Determine the (X, Y) coordinate at the center of the cell enclosing the given text.  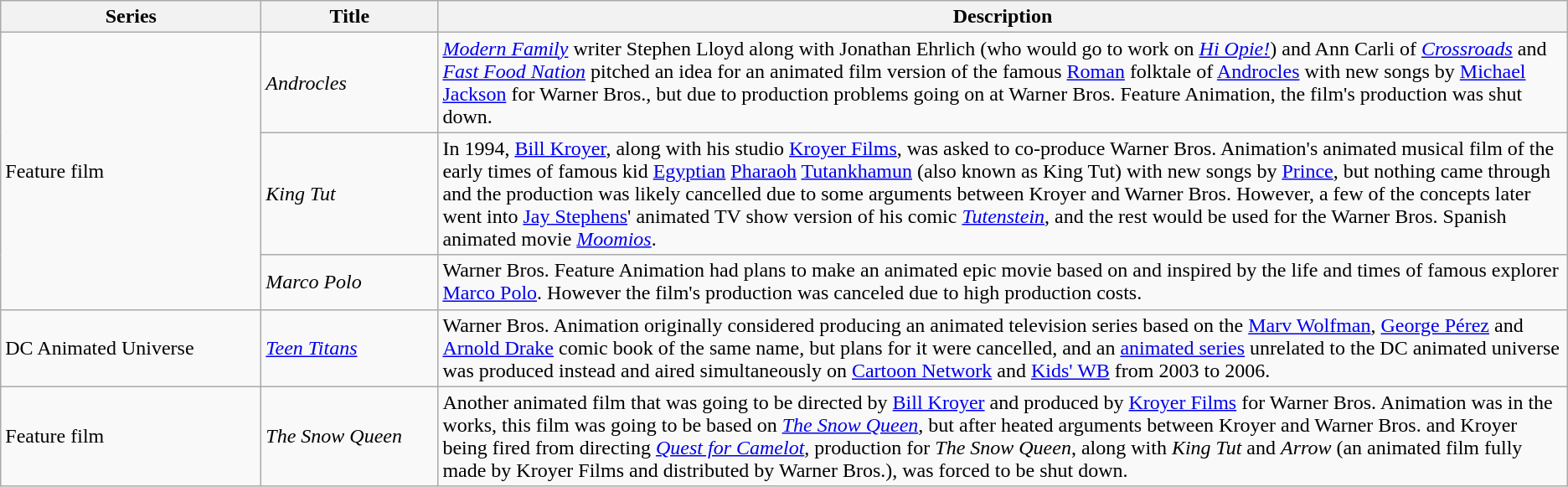
DC Animated Universe (131, 348)
Marco Polo (350, 282)
Androcles (350, 82)
Series (131, 17)
Teen Titans (350, 348)
The Snow Queen (350, 436)
Description (1003, 17)
King Tut (350, 194)
Title (350, 17)
